Determine the [X, Y] coordinate at the center of the cell enclosing the given text.  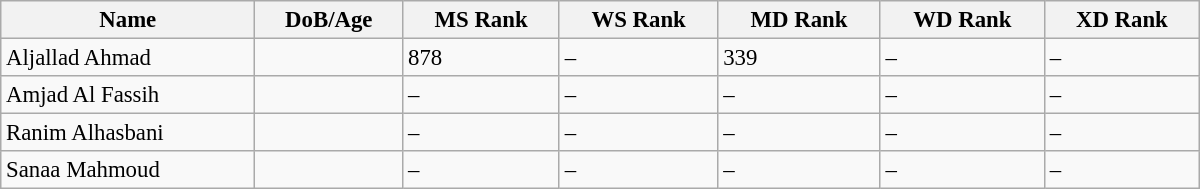
MD Rank [799, 20]
878 [482, 58]
WD Rank [962, 20]
WS Rank [638, 20]
339 [799, 58]
MS Rank [482, 20]
Sanaa Mahmoud [128, 170]
Ranim Alhasbani [128, 133]
XD Rank [1122, 20]
DoB/Age [329, 20]
Name [128, 20]
Aljallad Ahmad [128, 58]
Amjad Al Fassih [128, 95]
